Extract the (X, Y) coordinate from the center of the cell holding the provided text.  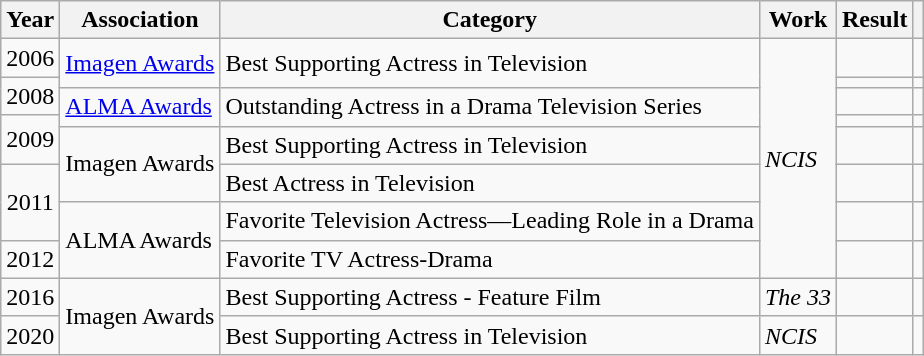
2011 (30, 202)
2020 (30, 335)
Outstanding Actress in a Drama Television Series (490, 107)
2008 (30, 96)
Best Supporting Actress - Feature Film (490, 297)
Best Actress in Television (490, 183)
Result (875, 20)
Favorite TV Actress-Drama (490, 259)
2006 (30, 58)
Year (30, 20)
Favorite Television Actress—Leading Role in a Drama (490, 221)
2016 (30, 297)
Work (798, 20)
2012 (30, 259)
The 33 (798, 297)
2009 (30, 140)
Category (490, 20)
Association (140, 20)
